Output the (X, Y) coordinate of the center of the cell containing the given text.  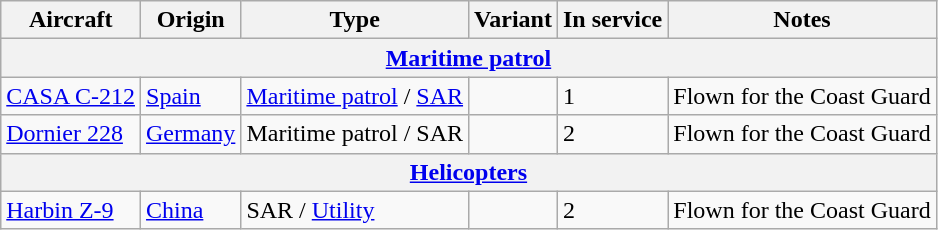
Germany (191, 134)
China (191, 210)
SAR / Utility (355, 210)
Variant (514, 20)
Harbin Z-9 (71, 210)
Notes (802, 20)
Helicopters (468, 172)
Aircraft (71, 20)
Spain (191, 96)
Origin (191, 20)
CASA C-212 (71, 96)
In service (612, 20)
1 (612, 96)
Dornier 228 (71, 134)
Type (355, 20)
Maritime patrol (468, 58)
